Identify which cell holds the provided text, then report its [x, y] central coordinate. 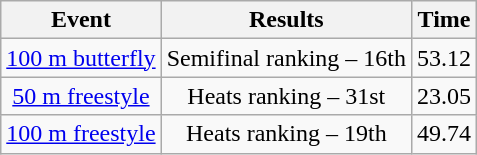
23.05 [444, 96]
100 m freestyle [81, 134]
49.74 [444, 134]
Heats ranking – 19th [286, 134]
50 m freestyle [81, 96]
Time [444, 20]
Semifinal ranking – 16th [286, 58]
100 m butterfly [81, 58]
Event [81, 20]
53.12 [444, 58]
Heats ranking – 31st [286, 96]
Results [286, 20]
